Determine the (x, y) coordinate at the center of the cell enclosing the given text.  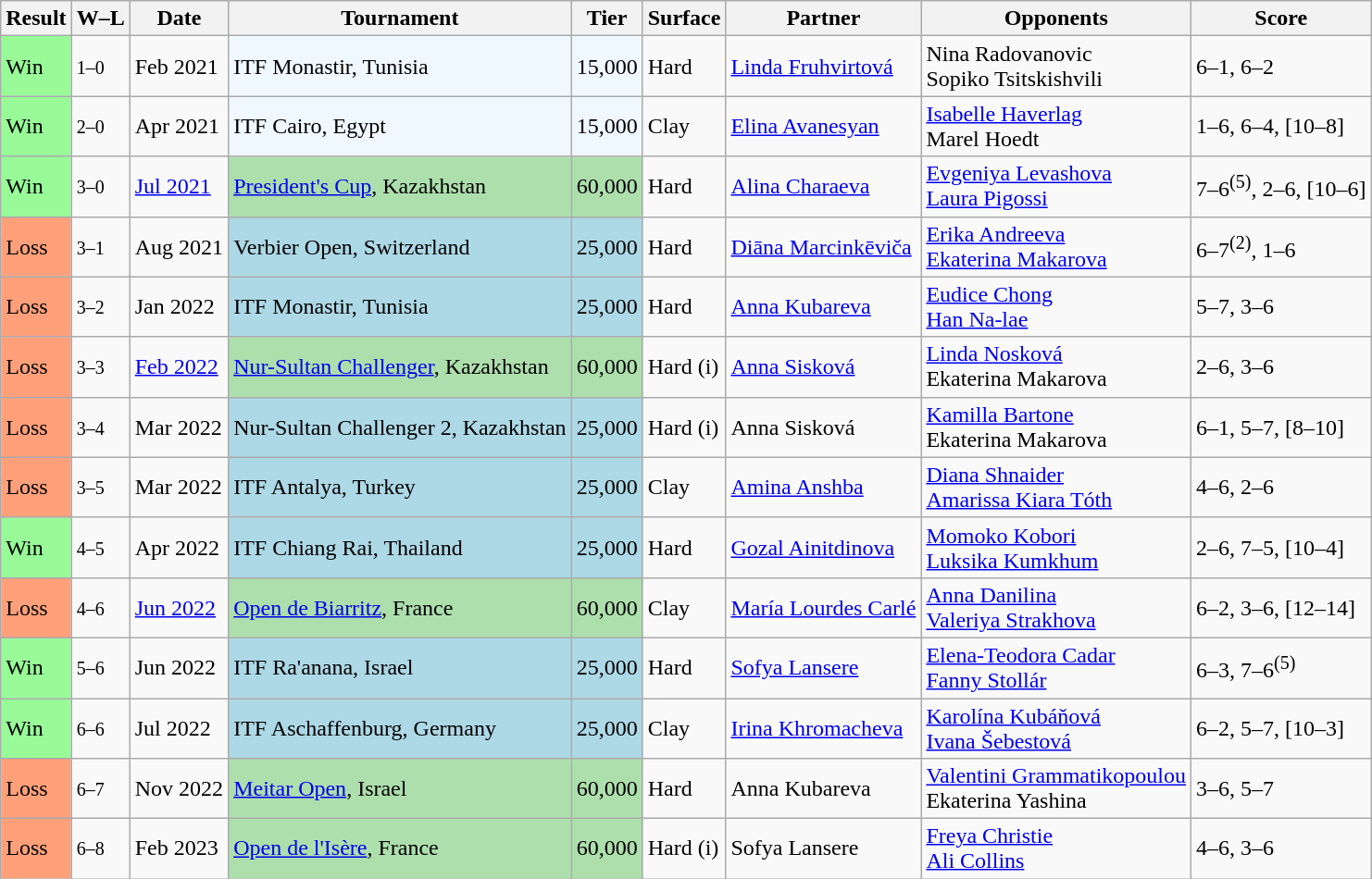
Evgeniya Levashova Laura Pigossi (1056, 187)
6–8 (100, 849)
Gozal Ainitdinova (824, 548)
Feb 2021 (179, 67)
6–3, 7–6(5) (1281, 668)
6–1, 6–2 (1281, 67)
1–0 (100, 67)
1–6, 6–4, [10–8] (1281, 126)
W–L (100, 19)
4–6, 2–6 (1281, 487)
7–6(5), 2–6, [10–6] (1281, 187)
ITF Chiang Rai, Thailand (400, 548)
Date (179, 19)
ITF Ra'anana, Israel (400, 668)
Open de l'Isère, France (400, 849)
Result (36, 19)
Eudice Chong Han Na-lae (1056, 307)
María Lourdes Carlé (824, 607)
President's Cup, Kazakhstan (400, 187)
Linda Nosková Ekaterina Makarova (1056, 366)
Jul 2021 (179, 187)
Irina Khromacheva (824, 727)
Diāna Marcinkēviča (824, 246)
6–6 (100, 727)
Tournament (400, 19)
5–7, 3–6 (1281, 307)
Momoko Kobori Luksika Kumkhum (1056, 548)
Feb 2022 (179, 366)
ITF Antalya, Turkey (400, 487)
Feb 2023 (179, 849)
Diana Shnaider Amarissa Kiara Tóth (1056, 487)
Verbier Open, Switzerland (400, 246)
ITF Aschaffenburg, Germany (400, 727)
Nina Radovanovic Sopiko Tsitskishvili (1056, 67)
6–2, 3–6, [12–14] (1281, 607)
Meitar Open, Israel (400, 788)
Opponents (1056, 19)
3–1 (100, 246)
6–7(2), 1–6 (1281, 246)
ITF Cairo, Egypt (400, 126)
Amina Anshba (824, 487)
Linda Fruhvirtová (824, 67)
6–7 (100, 788)
6–1, 5–7, [8–10] (1281, 427)
2–0 (100, 126)
5–6 (100, 668)
4–6 (100, 607)
Surface (684, 19)
3–5 (100, 487)
Elena-Teodora Cadar Fanny Stollár (1056, 668)
3–3 (100, 366)
4–5 (100, 548)
Kamilla Bartone Ekaterina Makarova (1056, 427)
Nov 2022 (179, 788)
Erika Andreeva Ekaterina Makarova (1056, 246)
3–2 (100, 307)
Karolína Kubáňová Ivana Šebestová (1056, 727)
3–0 (100, 187)
Elina Avanesyan (824, 126)
Open de Biarritz, France (400, 607)
Aug 2021 (179, 246)
Anna Danilina Valeriya Strakhova (1056, 607)
Isabelle Haverlag Marel Hoedt (1056, 126)
2–6, 3–6 (1281, 366)
Apr 2022 (179, 548)
Nur-Sultan Challenger, Kazakhstan (400, 366)
2–6, 7–5, [10–4] (1281, 548)
Partner (824, 19)
Apr 2021 (179, 126)
Score (1281, 19)
Freya Christie Ali Collins (1056, 849)
4–6, 3–6 (1281, 849)
3–4 (100, 427)
Tier (607, 19)
3–6, 5–7 (1281, 788)
Nur-Sultan Challenger 2, Kazakhstan (400, 427)
Valentini Grammatikopoulou Ekaterina Yashina (1056, 788)
6–2, 5–7, [10–3] (1281, 727)
Jan 2022 (179, 307)
Alina Charaeva (824, 187)
Jul 2022 (179, 727)
